Determine the [x, y] coordinate at the center of the cell enclosing the given text.  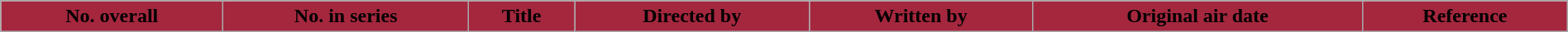
No. overall [112, 16]
Reference [1465, 16]
Original air date [1198, 16]
Written by [921, 16]
Directed by [692, 16]
Title [522, 16]
No. in series [346, 16]
